Extract the [x, y] coordinate from the center of the cell holding the provided text.  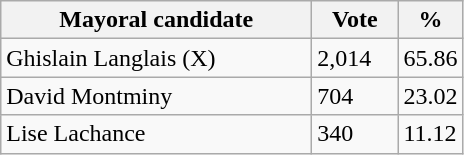
704 [355, 96]
11.12 [430, 134]
Lise Lachance [156, 134]
% [430, 20]
65.86 [430, 58]
340 [355, 134]
Vote [355, 20]
David Montminy [156, 96]
Mayoral candidate [156, 20]
23.02 [430, 96]
Ghislain Langlais (X) [156, 58]
2,014 [355, 58]
